From the cell containing the given text, extract its center point as [X, Y] coordinate. 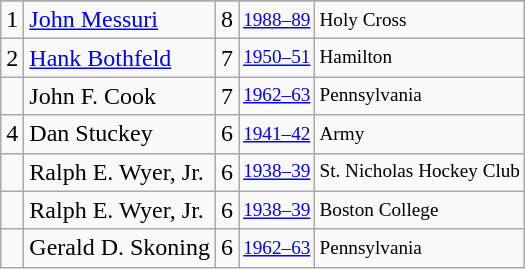
Boston College [420, 210]
John F. Cook [120, 96]
1941–42 [277, 134]
Dan Stuckey [120, 134]
1988–89 [277, 20]
John Messuri [120, 20]
2 [12, 58]
Gerald D. Skoning [120, 248]
4 [12, 134]
Army [420, 134]
Hank Bothfeld [120, 58]
St. Nicholas Hockey Club [420, 172]
1 [12, 20]
1950–51 [277, 58]
Hamilton [420, 58]
8 [228, 20]
Holy Cross [420, 20]
